Search for the cell housing the specified text and yield its [x, y] center coordinate. 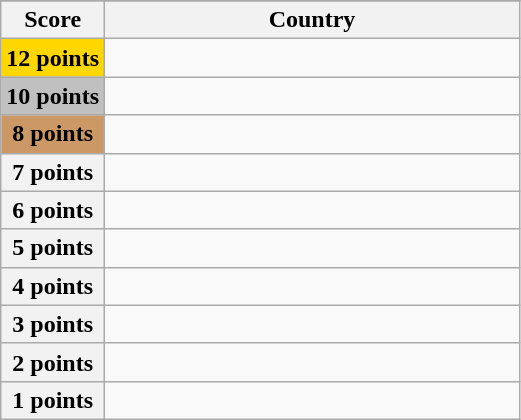
5 points [53, 248]
4 points [53, 286]
1 points [53, 400]
12 points [53, 58]
10 points [53, 96]
8 points [53, 134]
6 points [53, 210]
7 points [53, 172]
Country [312, 20]
2 points [53, 362]
3 points [53, 324]
Score [53, 20]
